Scan for the cell matching the given text and deliver its [x, y] coordinate at center. 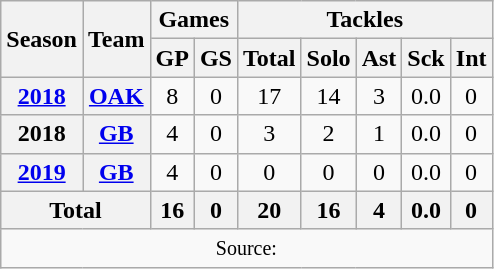
8 [172, 96]
17 [269, 96]
Int [471, 58]
GP [172, 58]
2019 [42, 172]
20 [269, 210]
Source: [246, 248]
Team [116, 39]
GS [216, 58]
14 [328, 96]
Solo [328, 58]
Tackles [364, 20]
Ast [379, 58]
Games [194, 20]
2 [328, 134]
OAK [116, 96]
Sck [426, 58]
1 [379, 134]
Season [42, 39]
